Find where the given text appears and provide that cell's center as [X, Y] coordinate. 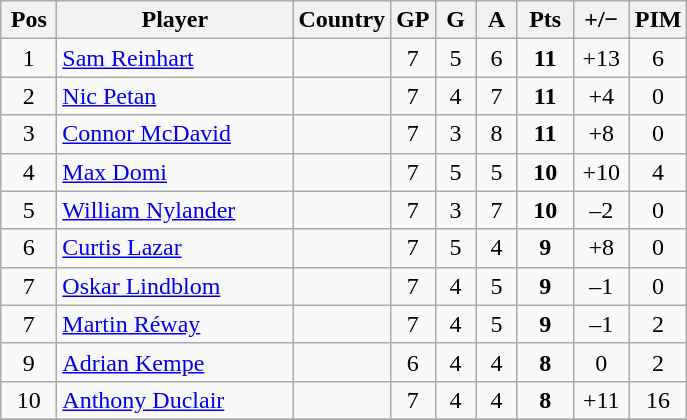
Adrian Kempe [175, 362]
+/− [601, 20]
Country [342, 20]
Oskar Lindblom [175, 286]
Martin Réway [175, 324]
GP [413, 20]
Max Domi [175, 172]
A [496, 20]
Pos [29, 20]
PIM [658, 20]
Player [175, 20]
William Nylander [175, 210]
Sam Reinhart [175, 58]
–2 [601, 210]
+10 [601, 172]
+13 [601, 58]
+11 [601, 400]
Nic Petan [175, 96]
1 [29, 58]
Pts [545, 20]
Anthony Duclair [175, 400]
Curtis Lazar [175, 248]
16 [658, 400]
G [456, 20]
Connor McDavid [175, 134]
+4 [601, 96]
